Find where the given text appears and provide that cell's center as (X, Y) coordinate. 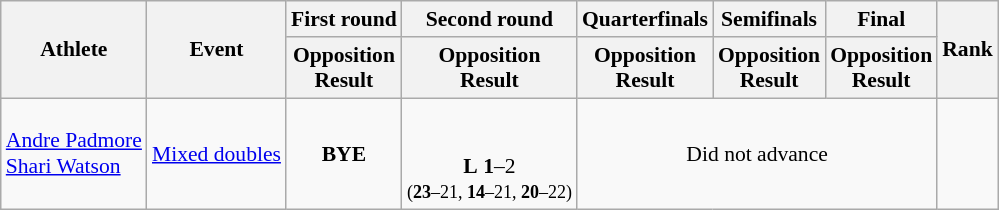
L 1–2(23–21, 14–21, 20–22) (490, 154)
Second round (490, 19)
First round (344, 19)
Andre PadmoreShari Watson (74, 154)
Did not advance (757, 154)
BYE (344, 154)
Athlete (74, 50)
Semifinals (769, 19)
Event (216, 50)
Quarterfinals (645, 19)
Final (881, 19)
Mixed doubles (216, 154)
Rank (968, 50)
